Output the [x, y] coordinate of the center of the cell containing the given text.  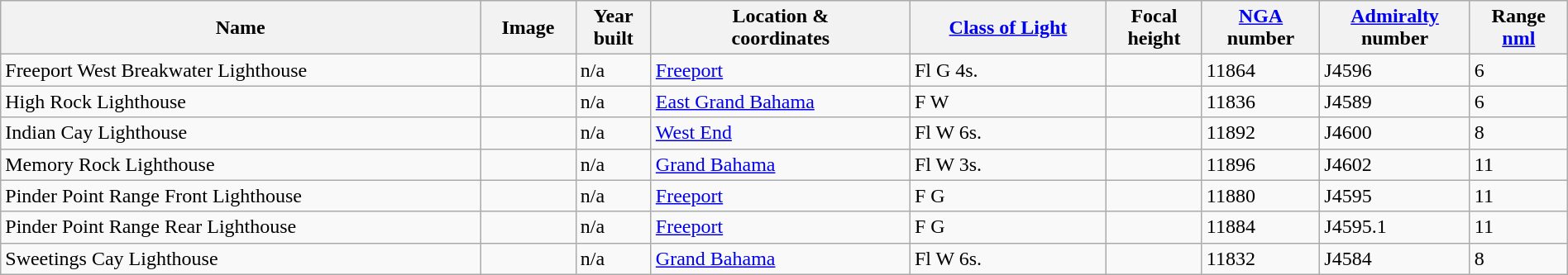
Location & coordinates [781, 28]
East Grand Bahama [781, 102]
Image [528, 28]
11864 [1260, 70]
11832 [1260, 258]
J4584 [1395, 258]
Class of Light [1007, 28]
Indian Cay Lighthouse [241, 133]
Pinder Point Range Rear Lighthouse [241, 227]
J4600 [1395, 133]
11892 [1260, 133]
11884 [1260, 227]
Admiraltynumber [1395, 28]
Pinder Point Range Front Lighthouse [241, 196]
J4595.1 [1395, 227]
F W [1007, 102]
11896 [1260, 164]
J4602 [1395, 164]
West End [781, 133]
Focalheight [1154, 28]
Fl G 4s. [1007, 70]
NGAnumber [1260, 28]
11880 [1260, 196]
Name [241, 28]
Rangenml [1518, 28]
Memory Rock Lighthouse [241, 164]
J4595 [1395, 196]
Yearbuilt [614, 28]
Freeport West Breakwater Lighthouse [241, 70]
J4596 [1395, 70]
Fl W 3s. [1007, 164]
High Rock Lighthouse [241, 102]
11836 [1260, 102]
J4589 [1395, 102]
Sweetings Cay Lighthouse [241, 258]
